Extract the [x, y] coordinate from the center of the cell holding the provided text.  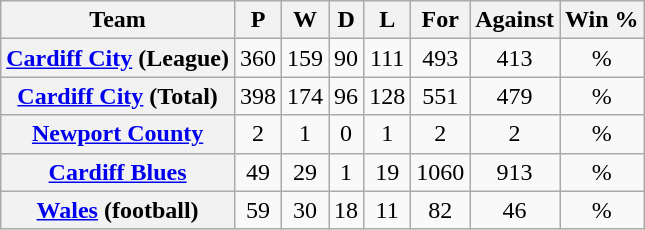
551 [440, 96]
96 [346, 96]
W [306, 20]
0 [346, 134]
30 [306, 210]
29 [306, 172]
49 [258, 172]
Cardiff City (League) [118, 58]
479 [515, 96]
D [346, 20]
Against [515, 20]
413 [515, 58]
Cardiff Blues [118, 172]
82 [440, 210]
19 [388, 172]
P [258, 20]
90 [346, 58]
111 [388, 58]
For [440, 20]
59 [258, 210]
174 [306, 96]
18 [346, 210]
Newport County [118, 134]
913 [515, 172]
Wales (football) [118, 210]
L [388, 20]
Win % [602, 20]
360 [258, 58]
Team [118, 20]
398 [258, 96]
11 [388, 210]
Cardiff City (Total) [118, 96]
159 [306, 58]
46 [515, 210]
493 [440, 58]
128 [388, 96]
1060 [440, 172]
